Extract the (X, Y) coordinate from the center of the cell holding the provided text.  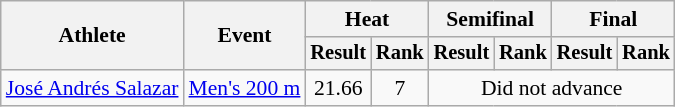
Event (245, 36)
Men's 200 m (245, 88)
Final (614, 19)
Did not advance (552, 88)
José Andrés Salazar (92, 88)
Semifinal (490, 19)
Heat (366, 19)
Athlete (92, 36)
7 (400, 88)
21.66 (338, 88)
